Extract the (x, y) coordinate from the center of the cell holding the provided text.  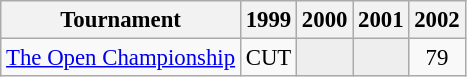
1999 (268, 20)
79 (437, 58)
2002 (437, 20)
2001 (381, 20)
2000 (325, 20)
Tournament (121, 20)
The Open Championship (121, 58)
CUT (268, 58)
